Return the [X, Y] coordinate for the center point of the cell that contains the specified text.  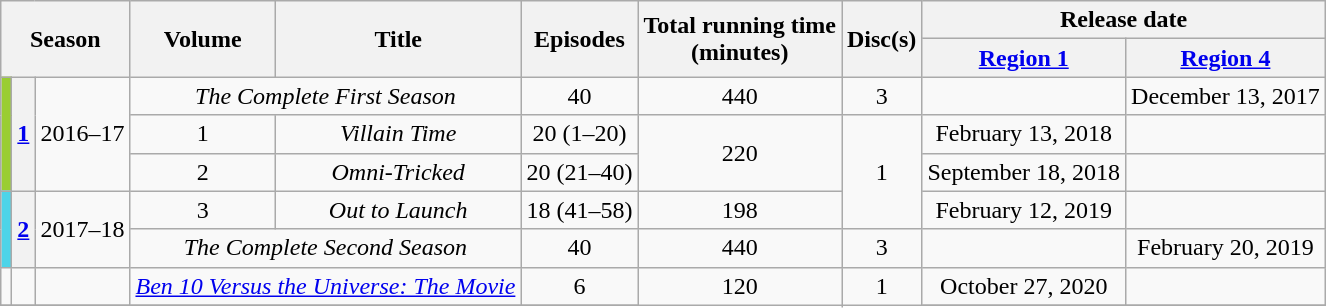
October 27, 2020 [1024, 286]
Release date [1124, 20]
Villain Time [398, 134]
The Complete First Season [326, 96]
Omni-Tricked [398, 172]
Total running time(minutes) [740, 39]
18 (41–58) [580, 210]
February 20, 2019 [1226, 248]
September 18, 2018 [1024, 172]
Region 1 [1024, 58]
20 (21–40) [580, 172]
Out to Launch [398, 210]
198 [740, 210]
Episodes [580, 39]
2017–18 [82, 229]
Ben 10 Versus the Universe: The Movie [326, 286]
The Complete Second Season [326, 248]
Disc(s) [882, 39]
220 [740, 153]
February 13, 2018 [1024, 134]
120 [740, 286]
2016–17 [82, 134]
20 (1–20) [580, 134]
December 13, 2017 [1226, 96]
Title [398, 39]
Volume [203, 39]
Season [66, 39]
February 12, 2019 [1024, 210]
6 [580, 286]
Region 4 [1226, 58]
